Identify which cell holds the provided text, then report its [x, y] central coordinate. 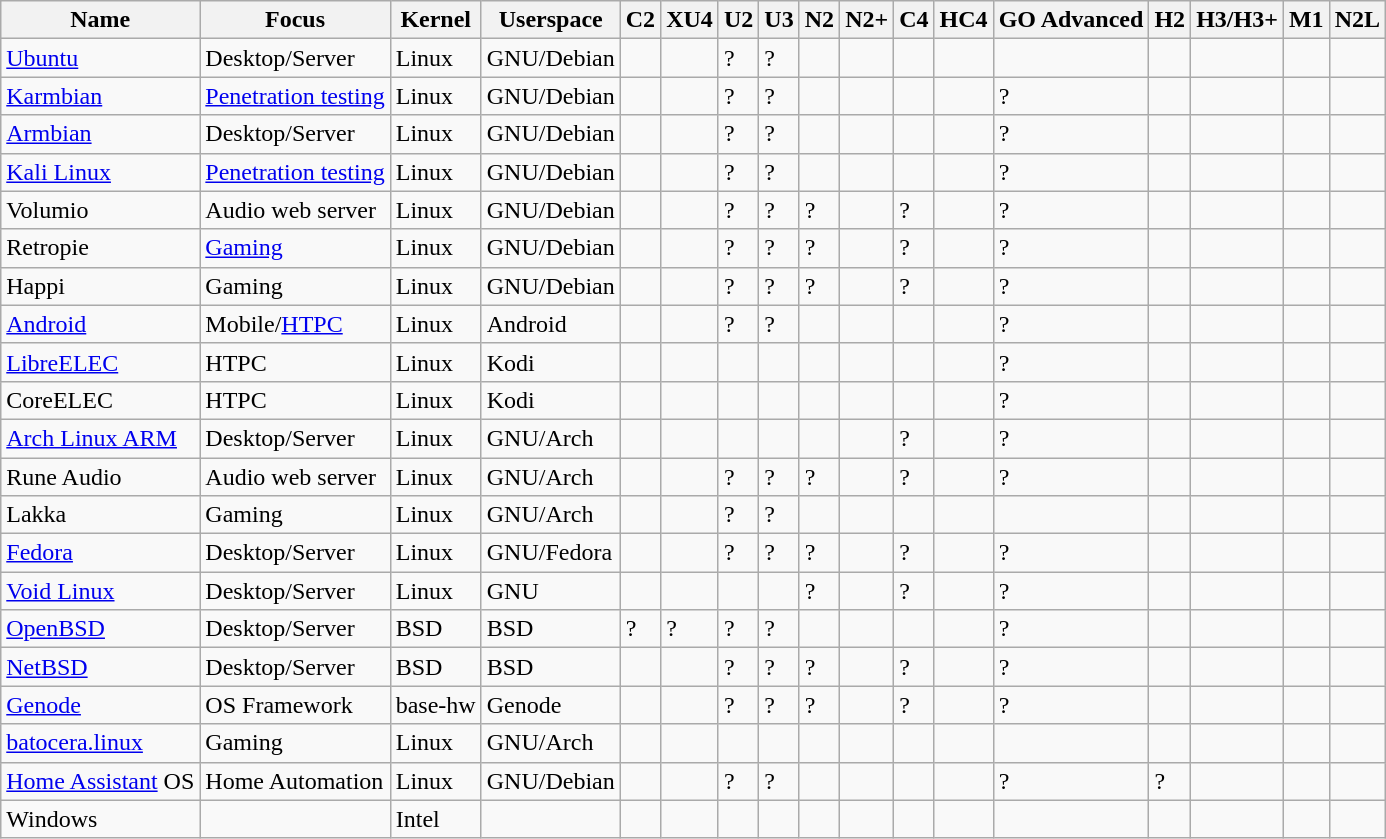
N2 [819, 20]
U2 [738, 20]
CoreELEC [100, 400]
Karmbian [100, 96]
Retropie [100, 248]
HC4 [964, 20]
C4 [914, 20]
Happi [100, 286]
M1 [1306, 20]
C2 [640, 20]
H3/H3+ [1238, 20]
N2L [1357, 20]
Intel [436, 819]
Mobile/HTPC [295, 324]
Arch Linux ARM [100, 438]
Kernel [436, 20]
Ubuntu [100, 58]
base-hw [436, 705]
Lakka [100, 515]
Home Automation [295, 781]
XU4 [690, 20]
LibreELEC [100, 362]
OpenBSD [100, 629]
Windows [100, 819]
GNU/Fedora [550, 553]
Void Linux [100, 591]
GNU [550, 591]
Focus [295, 20]
Kali Linux [100, 172]
GO Advanced [1071, 20]
Rune Audio [100, 477]
Fedora [100, 553]
batocera.linux [100, 743]
Armbian [100, 134]
U3 [779, 20]
Volumio [100, 210]
Home Assistant OS [100, 781]
OS Framework [295, 705]
N2+ [867, 20]
Name [100, 20]
H2 [1170, 20]
NetBSD [100, 667]
Userspace [550, 20]
